Identify which cell holds the provided text, then report its [X, Y] central coordinate. 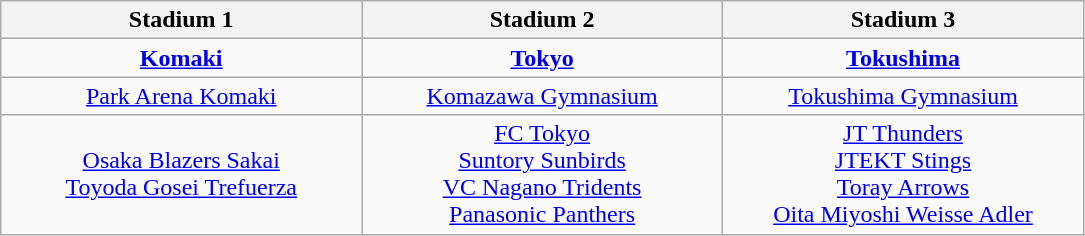
Tokushima Gymnasium [904, 96]
FC Tokyo Suntory Sunbirds VC Nagano Tridents Panasonic Panthers [542, 174]
Park Arena Komaki [182, 96]
Tokushima [904, 58]
Komaki [182, 58]
Stadium 1 [182, 20]
Stadium 3 [904, 20]
Tokyo [542, 58]
Osaka Blazers SakaiToyoda Gosei Trefuerza [182, 174]
Komazawa Gymnasium [542, 96]
JT Thunders JTEKT StingsToray ArrowsOita Miyoshi Weisse Adler [904, 174]
Stadium 2 [542, 20]
